Identify which cell holds the provided text, then report its [X, Y] central coordinate. 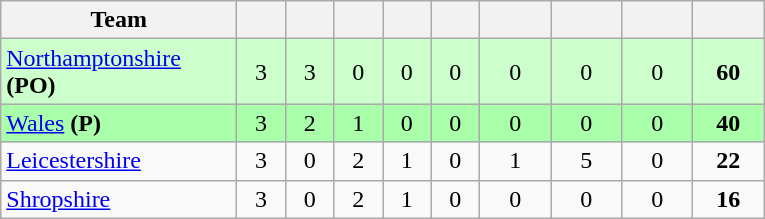
Leicestershire [119, 161]
Northamptonshire (PO) [119, 72]
5 [586, 161]
Wales (P) [119, 123]
Team [119, 20]
22 [728, 161]
40 [728, 123]
Shropshire [119, 199]
16 [728, 199]
60 [728, 72]
